Identify which cell holds the provided text, then report its [X, Y] central coordinate. 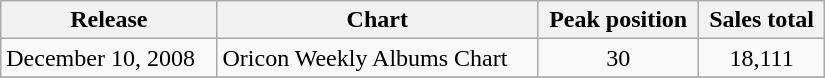
December 10, 2008 [109, 58]
Oricon Weekly Albums Chart [378, 58]
Sales total [762, 20]
Chart [378, 20]
Release [109, 20]
Peak position [618, 20]
18,111 [762, 58]
30 [618, 58]
